Locate the cell with the specified text and output its [x, y] center coordinate. 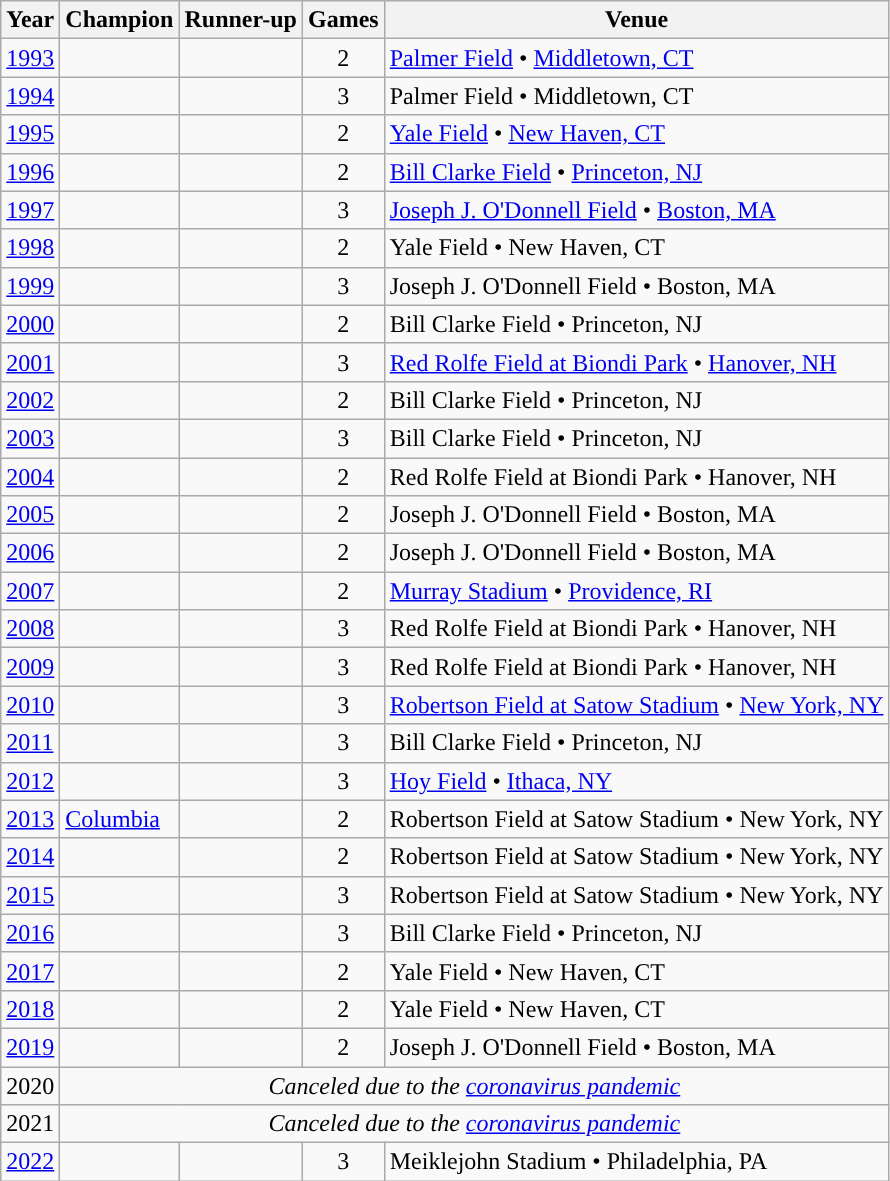
2021 [30, 1124]
2005 [30, 515]
2022 [30, 1162]
2001 [30, 362]
2000 [30, 324]
1997 [30, 210]
2016 [30, 933]
Year [30, 20]
Murray Stadium • Providence, RI [636, 591]
1998 [30, 248]
2007 [30, 591]
1994 [30, 96]
Hoy Field • Ithaca, NY [636, 781]
2012 [30, 781]
2010 [30, 705]
2019 [30, 1047]
2011 [30, 743]
1993 [30, 58]
Champion [120, 20]
1995 [30, 134]
Meiklejohn Stadium • Philadelphia, PA [636, 1162]
2018 [30, 1009]
2004 [30, 477]
2013 [30, 819]
1996 [30, 172]
Runner-up [241, 20]
Venue [636, 20]
Games [343, 20]
2003 [30, 438]
2009 [30, 667]
2008 [30, 629]
1999 [30, 286]
2015 [30, 895]
2002 [30, 400]
2017 [30, 971]
2020 [30, 1085]
2006 [30, 553]
2014 [30, 857]
Columbia [120, 819]
